Identify which cell holds the provided text, then report its (X, Y) central coordinate. 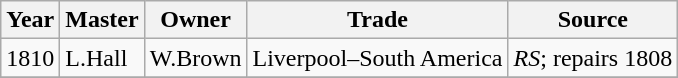
Trade (378, 20)
Source (593, 20)
Liverpool–South America (378, 58)
Master (102, 20)
Year (30, 20)
L.Hall (102, 58)
RS; repairs 1808 (593, 58)
Owner (196, 20)
W.Brown (196, 58)
1810 (30, 58)
